From the cell containing the given text, extract its center point as (x, y) coordinate. 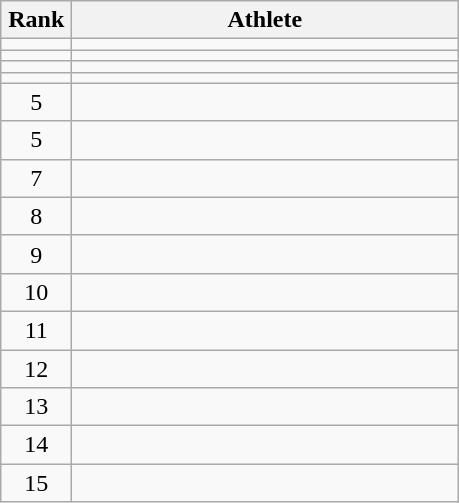
9 (36, 254)
11 (36, 330)
Athlete (265, 20)
10 (36, 292)
15 (36, 483)
13 (36, 407)
12 (36, 369)
7 (36, 178)
Rank (36, 20)
14 (36, 445)
8 (36, 216)
